Determine the [X, Y] coordinate at the center of the cell enclosing the given text.  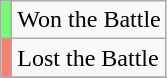
Won the Battle [89, 20]
Lost the Battle [89, 58]
